Provide the (x, y) coordinate of the cell's center where the given text is located.  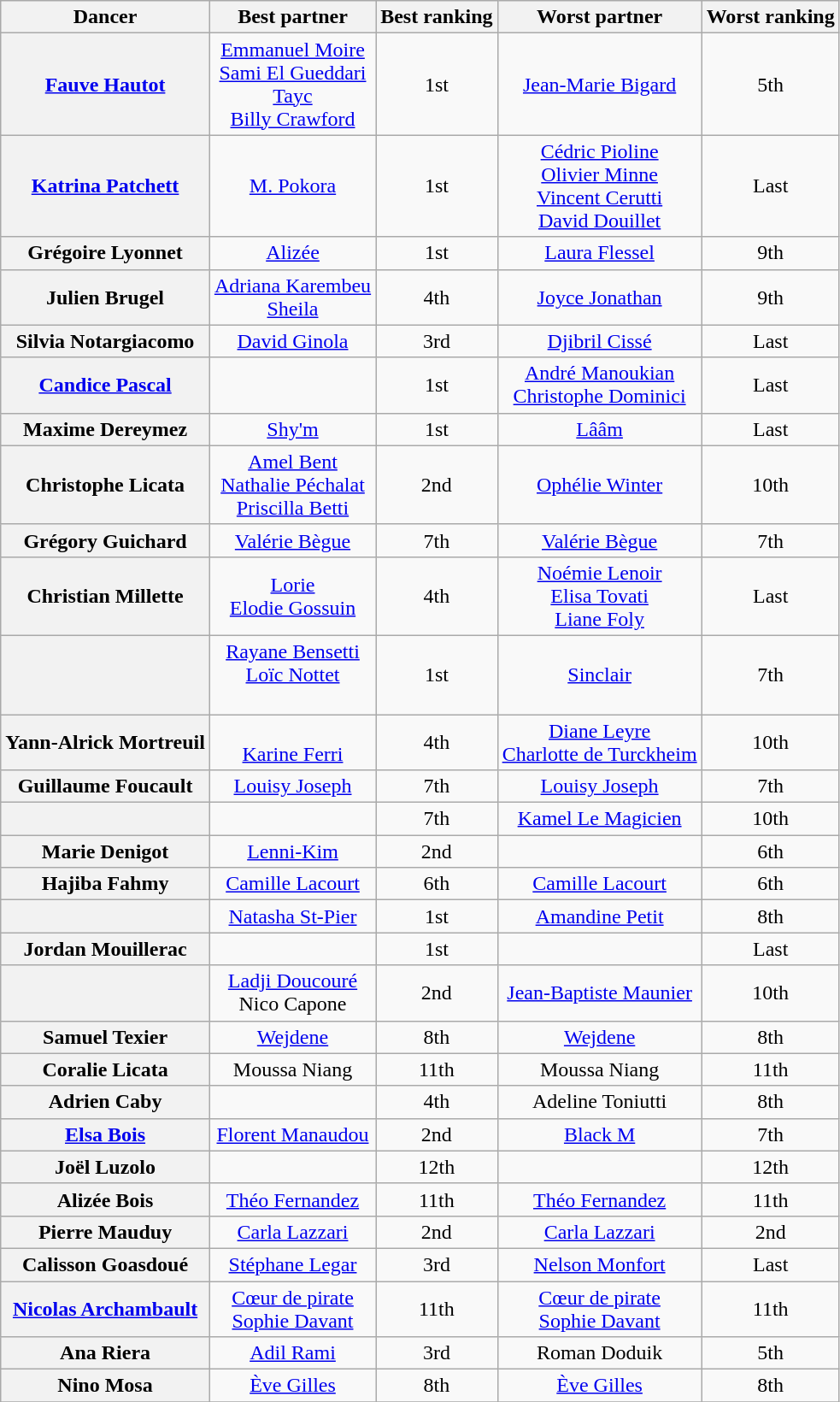
Adil Rami (292, 1353)
Rayane BensettiLoïc Nottet (292, 674)
Calisson Goasdoué (106, 1264)
Amel BentNathalie PéchalatPriscilla Betti (292, 485)
Emmanuel MoireSami El GueddariTaycBilly Crawford (292, 84)
Karine Ferri (292, 742)
Alizée Bois (106, 1199)
Shy'm (292, 429)
Coralie Licata (106, 1069)
Worst ranking (771, 17)
Candice Pascal (106, 385)
Joël Luzolo (106, 1167)
Christophe Licata (106, 485)
Nino Mosa (106, 1386)
Nicolas Archambault (106, 1308)
Kamel Le Magicien (600, 819)
Natasha St-Pier (292, 916)
Laura Flessel (600, 253)
LorieElodie Gossuin (292, 596)
Amandine Petit (600, 916)
Elsa Bois (106, 1134)
Dancer (106, 17)
Sinclair (600, 674)
Cédric PiolineOlivier MinneVincent CeruttiDavid Douillet (600, 186)
Best ranking (437, 17)
André ManoukianChristophe Dominici (600, 385)
Florent Manaudou (292, 1134)
Maxime Dereymez (106, 429)
Lenni-Kim (292, 851)
Best partner (292, 17)
Marie Denigot (106, 851)
Jean-Baptiste Maunier (600, 993)
M. Pokora (292, 186)
Djibril Cissé (600, 341)
Silvia Notargiacomo (106, 341)
Joyce Jonathan (600, 297)
Julien Brugel (106, 297)
Noémie LenoirElisa TovatiLiane Foly (600, 596)
Jean-Marie Bigard (600, 84)
Katrina Patchett (106, 186)
Yann-Alrick Mortreuil (106, 742)
Christian Millette (106, 596)
Black M (600, 1134)
Roman Doduik (600, 1353)
Worst partner (600, 17)
Fauve Hautot (106, 84)
David Ginola (292, 341)
Diane LeyreCharlotte de Turckheim (600, 742)
Pierre Mauduy (106, 1232)
Alizée (292, 253)
Samuel Texier (106, 1037)
Grégoire Lyonnet (106, 253)
Adrien Caby (106, 1102)
Ana Riera (106, 1353)
Grégory Guichard (106, 540)
Guillaume Foucault (106, 786)
Nelson Monfort (600, 1264)
Adeline Toniutti (600, 1102)
Ladji DoucouréNico Capone (292, 993)
Hajiba Fahmy (106, 884)
Stéphane Legar (292, 1264)
Adriana KarembeuSheila (292, 297)
Lââm (600, 429)
Ophélie Winter (600, 485)
Jordan Mouillerac (106, 949)
